Provide the [X, Y] coordinate of the cell's center where the given text is located.  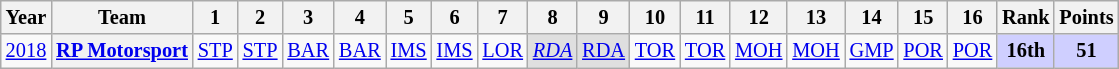
Year [26, 17]
15 [922, 17]
8 [552, 17]
3 [308, 17]
16 [972, 17]
2 [260, 17]
Points [1086, 17]
Team [122, 17]
9 [604, 17]
11 [705, 17]
LOR [502, 51]
2018 [26, 51]
5 [409, 17]
7 [502, 17]
1 [216, 17]
12 [758, 17]
6 [455, 17]
RP Motorsport [122, 51]
4 [360, 17]
10 [655, 17]
Rank [1026, 17]
GMP [872, 51]
14 [872, 17]
16th [1026, 51]
13 [816, 17]
51 [1086, 51]
